Return the (X, Y) coordinate for the center point of the cell that contains the specified text.  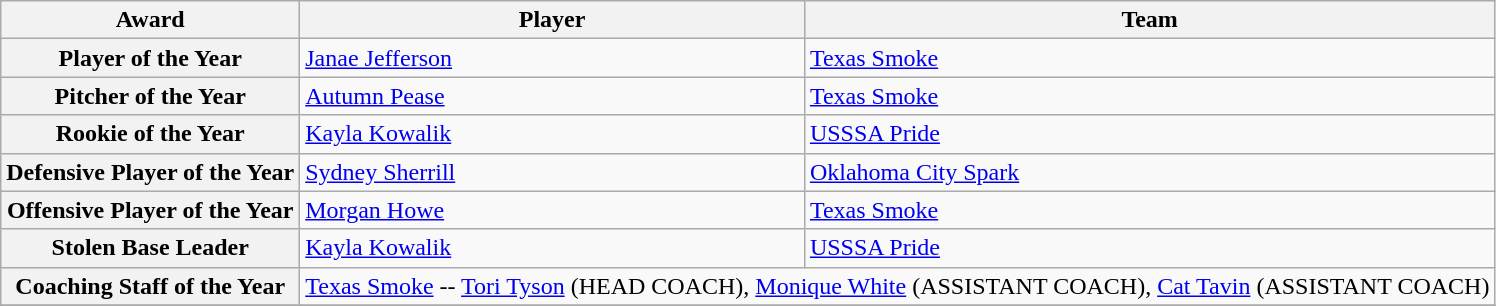
Morgan Howe (552, 210)
Pitcher of the Year (150, 96)
Oklahoma City Spark (1150, 172)
Texas Smoke -- Tori Tyson (HEAD COACH), Monique White (ASSISTANT COACH), Cat Tavin (ASSISTANT COACH) (898, 286)
Offensive Player of the Year (150, 210)
Coaching Staff of the Year (150, 286)
Defensive Player of the Year (150, 172)
Rookie of the Year (150, 134)
Autumn Pease (552, 96)
Player of the Year (150, 58)
Sydney Sherrill (552, 172)
Team (1150, 20)
Award (150, 20)
Janae Jefferson (552, 58)
Stolen Base Leader (150, 248)
Player (552, 20)
